Locate the cell with the specified text and output its [X, Y] center coordinate. 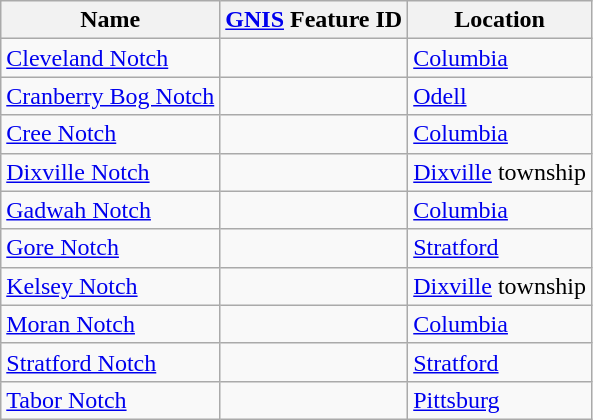
Pittsburg [500, 400]
Odell [500, 96]
Cree Notch [110, 134]
Name [110, 20]
Location [500, 20]
GNIS Feature ID [314, 20]
Kelsey Notch [110, 286]
Stratford Notch [110, 362]
Gadwah Notch [110, 210]
Gore Notch [110, 248]
Moran Notch [110, 324]
Cranberry Bog Notch [110, 96]
Tabor Notch [110, 400]
Cleveland Notch [110, 58]
Dixville Notch [110, 172]
